Scan for the cell matching the given text and deliver its [X, Y] coordinate at center. 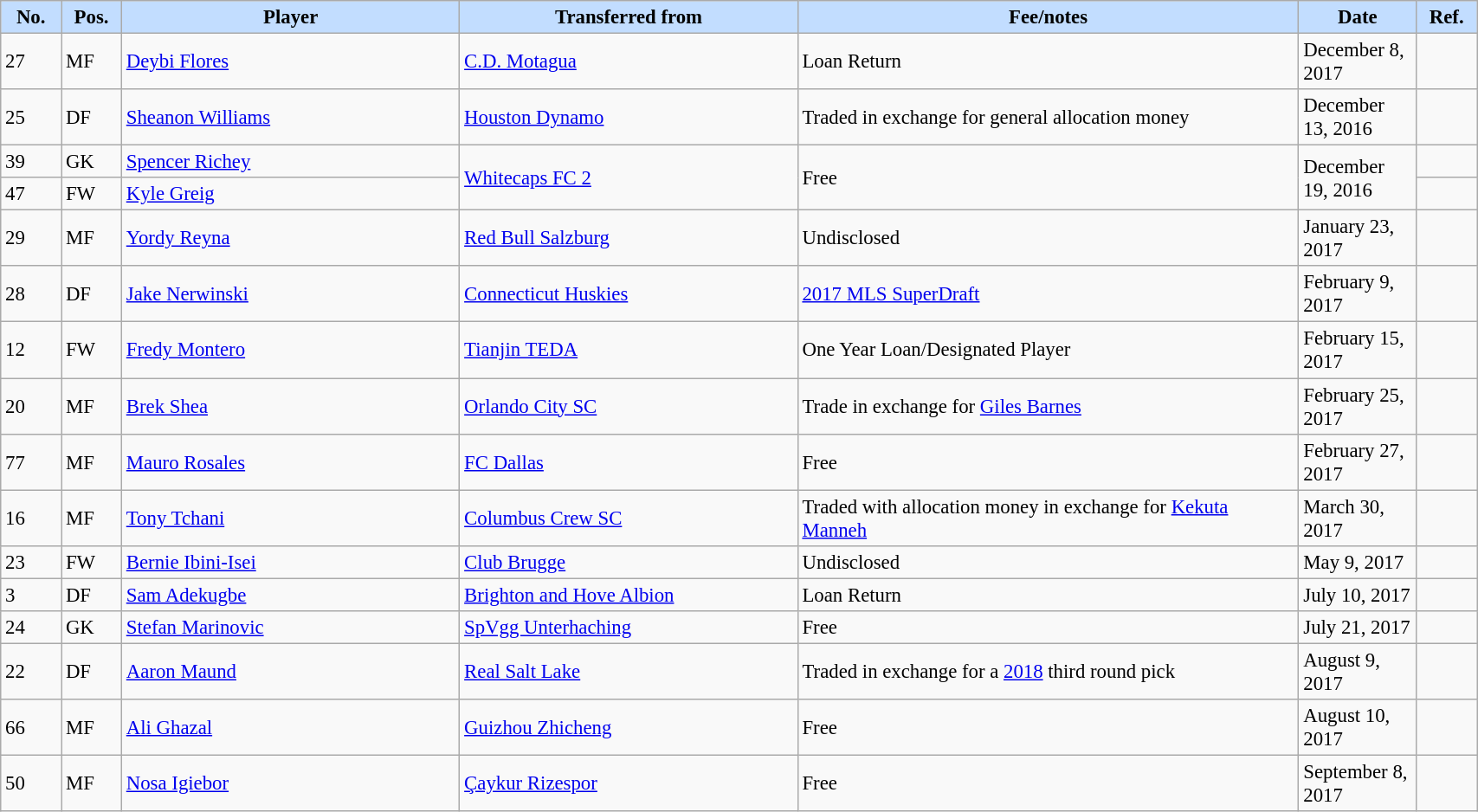
Jake Nerwinski [290, 294]
December 13, 2016 [1358, 118]
Ref. [1447, 17]
28 [31, 294]
Columbus Crew SC [629, 518]
Tony Tchani [290, 518]
Houston Dynamo [629, 118]
February 27, 2017 [1358, 462]
Fee/notes [1048, 17]
Traded with allocation money in exchange for Kekuta Manneh [1048, 518]
Traded in exchange for general allocation money [1048, 118]
2017 MLS SuperDraft [1048, 294]
One Year Loan/Designated Player [1048, 350]
Aaron Maund [290, 672]
Stefan Marinovic [290, 628]
Nosa Igiebor [290, 783]
July 21, 2017 [1358, 628]
Connecticut Huskies [629, 294]
Bernie Ibini-Isei [290, 562]
August 10, 2017 [1358, 727]
47 [31, 194]
C.D. Motagua [629, 62]
December 19, 2016 [1358, 178]
Pos. [92, 17]
Çaykur Rizespor [629, 783]
20 [31, 407]
29 [31, 239]
Player [290, 17]
Date [1358, 17]
Spencer Richey [290, 162]
May 9, 2017 [1358, 562]
February 25, 2017 [1358, 407]
25 [31, 118]
27 [31, 62]
Mauro Rosales [290, 462]
Trade in exchange for Giles Barnes [1048, 407]
Sam Adekugbe [290, 595]
50 [31, 783]
Sheanon Williams [290, 118]
Fredy Montero [290, 350]
February 9, 2017 [1358, 294]
16 [31, 518]
66 [31, 727]
Real Salt Lake [629, 672]
Transferred from [629, 17]
September 8, 2017 [1358, 783]
Club Brugge [629, 562]
Red Bull Salzburg [629, 239]
December 8, 2017 [1358, 62]
Whitecaps FC 2 [629, 178]
March 30, 2017 [1358, 518]
24 [31, 628]
Ali Ghazal [290, 727]
Brighton and Hove Albion [629, 595]
January 23, 2017 [1358, 239]
Traded in exchange for a 2018 third round pick [1048, 672]
Tianjin TEDA [629, 350]
SpVgg Unterhaching [629, 628]
Guizhou Zhicheng [629, 727]
No. [31, 17]
July 10, 2017 [1358, 595]
12 [31, 350]
February 15, 2017 [1358, 350]
77 [31, 462]
FC Dallas [629, 462]
Brek Shea [290, 407]
Deybi Flores [290, 62]
Kyle Greig [290, 194]
39 [31, 162]
August 9, 2017 [1358, 672]
3 [31, 595]
22 [31, 672]
23 [31, 562]
Orlando City SC [629, 407]
Yordy Reyna [290, 239]
